Detect which cell encompasses the target text, then output its [x, y] center coordinate. 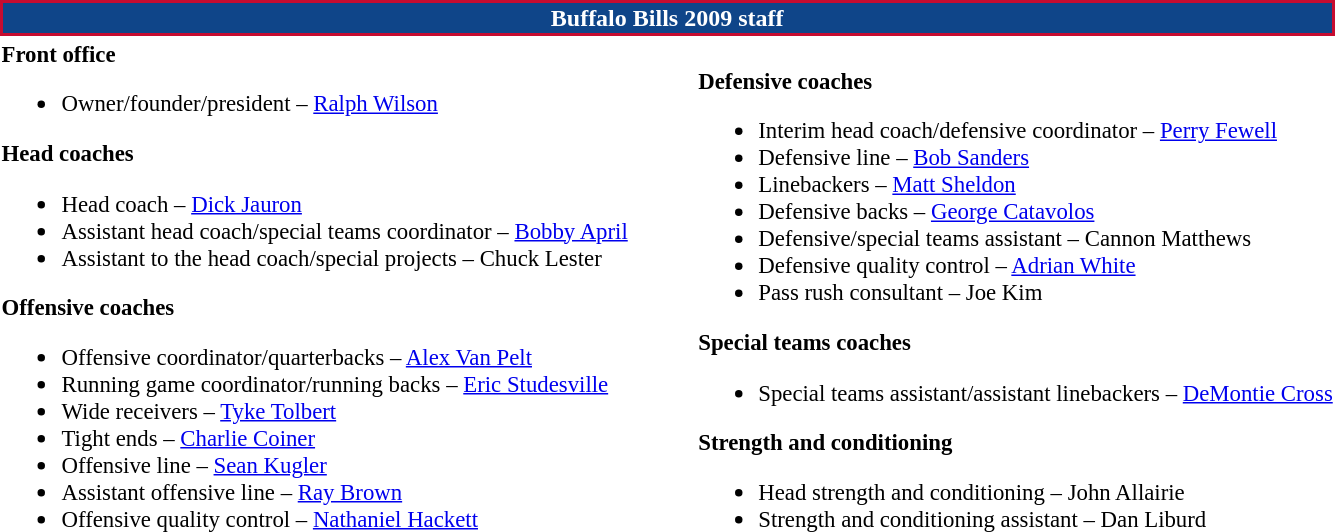
Buffalo Bills 2009 staff [667, 18]
